Identify which cell holds the provided text, then report its [x, y] central coordinate. 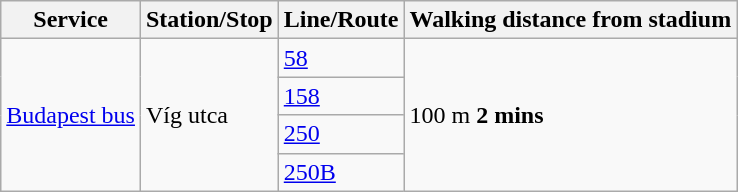
Line/Route [341, 20]
Budapest bus [71, 115]
Service [71, 20]
100 m 2 mins [570, 115]
250 [341, 134]
250B [341, 172]
Víg utca [209, 115]
58 [341, 58]
Walking distance from stadium [570, 20]
Station/Stop [209, 20]
158 [341, 96]
